Capture the cell that displays the provided text and extract its (X, Y) central coordinate. 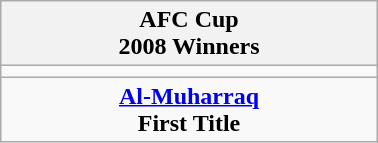
AFC Cup 2008 Winners (189, 34)
Al-MuharraqFirst Title (189, 110)
